Pinpoint the cell where the given text exists, returning its [X, Y] midpoint coordinate. 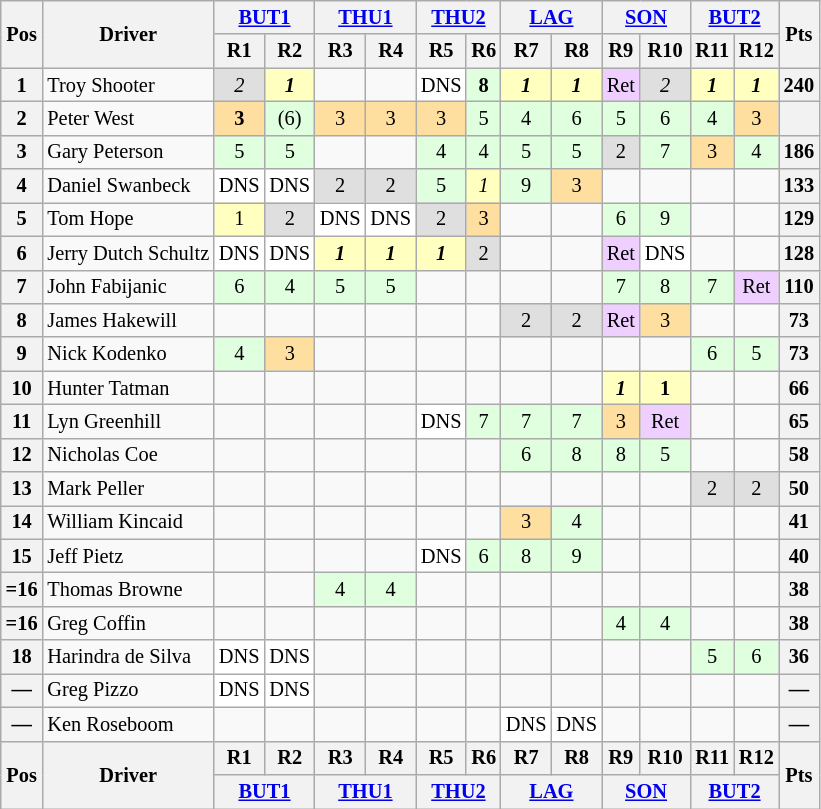
Thomas Browne [128, 589]
40 [799, 556]
Jerry Dutch Schultz [128, 253]
18 [22, 657]
240 [799, 85]
Mark Peller [128, 489]
Harindra de Silva [128, 657]
14 [22, 522]
Greg Coffin [128, 623]
Nicholas Coe [128, 455]
(6) [289, 118]
15 [22, 556]
41 [799, 522]
Greg Pizzo [128, 690]
133 [799, 186]
128 [799, 253]
110 [799, 287]
58 [799, 455]
William Kincaid [128, 522]
50 [799, 489]
36 [799, 657]
65 [799, 421]
Jeff Pietz [128, 556]
Troy Shooter [128, 85]
10 [22, 388]
Tom Hope [128, 219]
129 [799, 219]
11 [22, 421]
Ken Roseboom [128, 724]
Gary Peterson [128, 152]
186 [799, 152]
66 [799, 388]
Daniel Swanbeck [128, 186]
Hunter Tatman [128, 388]
13 [22, 489]
John Fabijanic [128, 287]
12 [22, 455]
Lyn Greenhill [128, 421]
Nick Kodenko [128, 354]
Peter West [128, 118]
James Hakewill [128, 320]
